Identify which cell holds the provided text, then report its (X, Y) central coordinate. 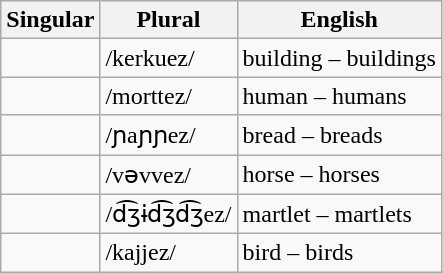
English (339, 20)
Singular (50, 20)
bread – breads (339, 135)
horse – horses (339, 174)
/d͡ʒɨd͡ʒd͡ʒez/ (168, 214)
bird – birds (339, 253)
/kajjez/ (168, 253)
/kerkuez/ (168, 58)
/ɲaɲɲez/ (168, 135)
Plural (168, 20)
/morttez/ (168, 96)
human – humans (339, 96)
/vəvvez/ (168, 174)
martlet – martlets (339, 214)
building – buildings (339, 58)
